From the cell containing the given text, extract its center point as (x, y) coordinate. 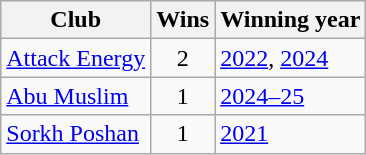
Winning year (290, 20)
2022, 2024 (290, 58)
2021 (290, 134)
Abu Muslim (76, 96)
Attack Energy (76, 58)
Club (76, 20)
2 (183, 58)
2024–25 (290, 96)
Sorkh Poshan (76, 134)
Wins (183, 20)
